Output the [X, Y] coordinate of the center of the cell containing the given text.  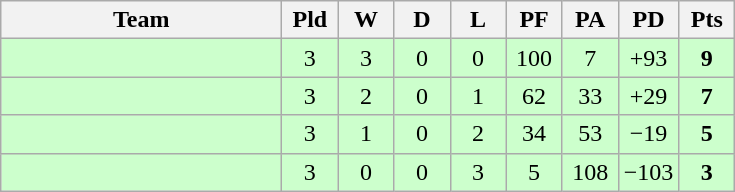
PA [590, 20]
108 [590, 172]
+29 [648, 96]
+93 [648, 58]
Pts [707, 20]
9 [707, 58]
100 [534, 58]
62 [534, 96]
−103 [648, 172]
PF [534, 20]
Pld [310, 20]
−19 [648, 134]
PD [648, 20]
D [422, 20]
Team [142, 20]
L [478, 20]
33 [590, 96]
34 [534, 134]
W [366, 20]
53 [590, 134]
